Provide the [x, y] coordinate of the cell's center where the given text is located.  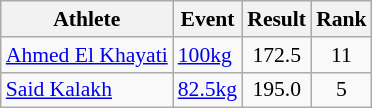
Result [276, 19]
Rank [342, 19]
5 [342, 90]
172.5 [276, 55]
195.0 [276, 90]
11 [342, 55]
Athlete [87, 19]
Ahmed El Khayati [87, 55]
Event [208, 19]
Said Kalakh [87, 90]
100kg [208, 55]
82.5kg [208, 90]
